Detect which cell encompasses the target text, then output its [x, y] center coordinate. 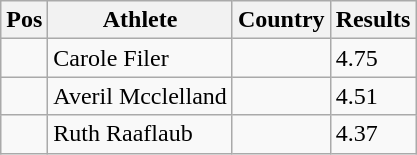
4.51 [373, 96]
Results [373, 20]
4.75 [373, 58]
Averil Mcclelland [140, 96]
4.37 [373, 134]
Country [281, 20]
Ruth Raaflaub [140, 134]
Pos [24, 20]
Carole Filer [140, 58]
Athlete [140, 20]
